Provide the (X, Y) coordinate of the cell's center where the given text is located.  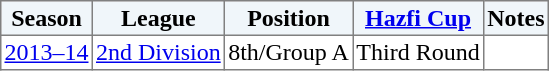
Notes (516, 18)
8th/Group A (288, 52)
League (158, 18)
Hazfi Cup (418, 18)
Season (47, 18)
2nd Division (158, 52)
2013–14 (47, 52)
Position (288, 18)
Third Round (418, 52)
